Detect which cell encompasses the target text, then output its (X, Y) center coordinate. 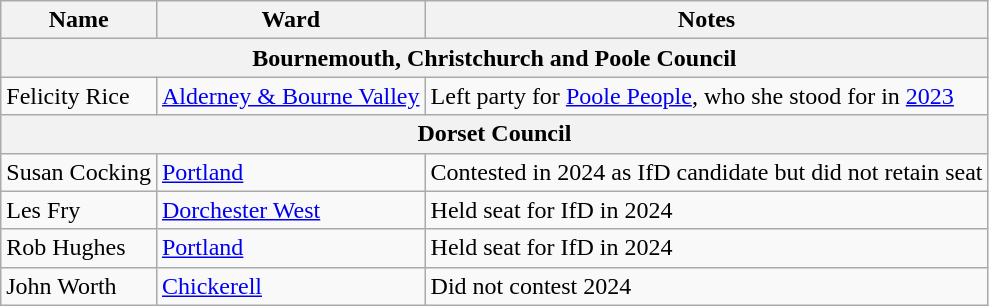
Felicity Rice (79, 96)
Alderney & Bourne Valley (290, 96)
Susan Cocking (79, 172)
Rob Hughes (79, 248)
Les Fry (79, 210)
Ward (290, 20)
Notes (706, 20)
Name (79, 20)
Did not contest 2024 (706, 286)
Dorset Council (494, 134)
Dorchester West (290, 210)
Contested in 2024 as IfD candidate but did not retain seat (706, 172)
Chickerell (290, 286)
John Worth (79, 286)
Left party for Poole People, who she stood for in 2023 (706, 96)
Bournemouth, Christchurch and Poole Council (494, 58)
